Output the [X, Y] coordinate of the center of the cell containing the given text.  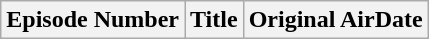
Title [214, 20]
Episode Number [93, 20]
Original AirDate [336, 20]
